From the cell containing the given text, extract its center point as (X, Y) coordinate. 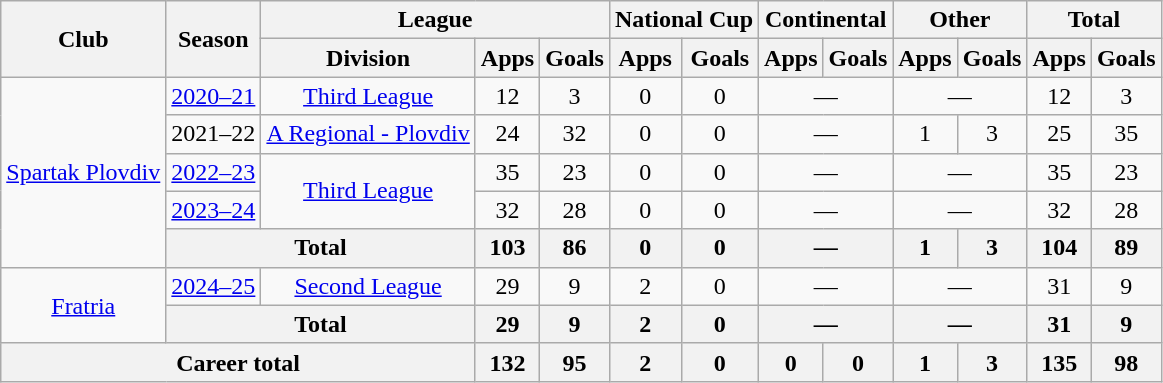
132 (507, 362)
104 (1059, 248)
2021–22 (214, 134)
Division (368, 58)
Season (214, 39)
95 (575, 362)
League (436, 20)
86 (575, 248)
Continental (826, 20)
2024–25 (214, 286)
2020–21 (214, 96)
103 (507, 248)
A Regional - Plovdiv (368, 134)
Fratria (84, 305)
Second League (368, 286)
Club (84, 39)
National Cup (684, 20)
Career total (238, 362)
2022–23 (214, 172)
98 (1126, 362)
135 (1059, 362)
89 (1126, 248)
25 (1059, 134)
Spartak Plovdiv (84, 172)
Other (960, 20)
24 (507, 134)
2023–24 (214, 210)
